Provide the (X, Y) coordinate of the cell's center where the given text is located.  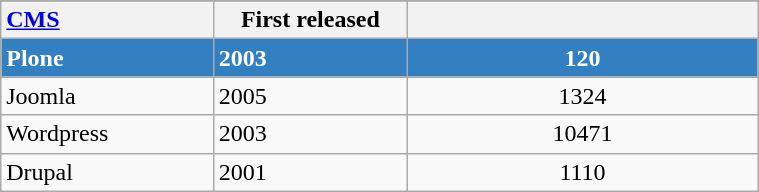
1110 (582, 172)
120 (582, 58)
Joomla (108, 96)
Plone (108, 58)
2005 (310, 96)
CMS (108, 20)
10471 (582, 134)
Drupal (108, 172)
First released (310, 20)
Wordpress (108, 134)
2001 (310, 172)
1324 (582, 96)
